Pinpoint the cell where the given text exists, returning its [x, y] midpoint coordinate. 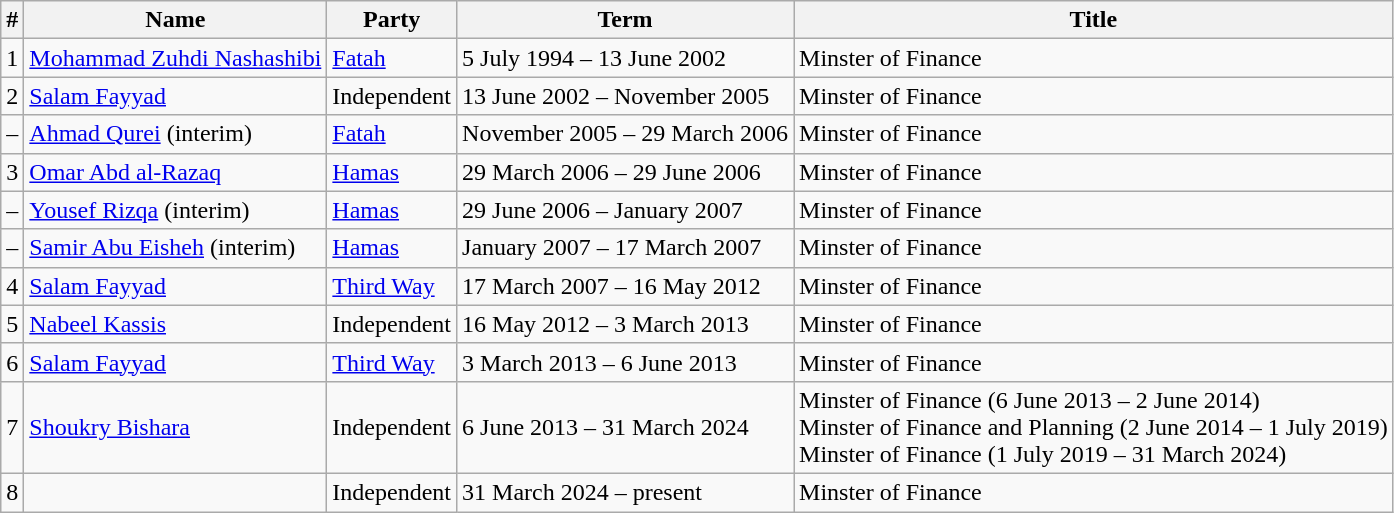
Ahmad Qurei (interim) [176, 134]
31 March 2024 – present [626, 492]
7 [12, 427]
Yousef Rizqa (interim) [176, 210]
4 [12, 286]
Samir Abu Eisheh (interim) [176, 248]
Omar Abd al-Razaq [176, 172]
2 [12, 96]
6 [12, 362]
Term [626, 20]
8 [12, 492]
3 March 2013 – 6 June 2013 [626, 362]
November 2005 – 29 March 2006 [626, 134]
3 [12, 172]
Shoukry Bishara [176, 427]
# [12, 20]
Name [176, 20]
1 [12, 58]
17 March 2007 – 16 May 2012 [626, 286]
6 June 2013 – 31 March 2024 [626, 427]
Mohammad Zuhdi Nashashibi [176, 58]
Party [392, 20]
Title [1094, 20]
29 March 2006 – 29 June 2006 [626, 172]
5 [12, 324]
Nabeel Kassis [176, 324]
16 May 2012 – 3 March 2013 [626, 324]
13 June 2002 – November 2005 [626, 96]
January 2007 – 17 March 2007 [626, 248]
29 June 2006 – January 2007 [626, 210]
5 July 1994 – 13 June 2002 [626, 58]
